Find where the given text appears and provide that cell's center as (x, y) coordinate. 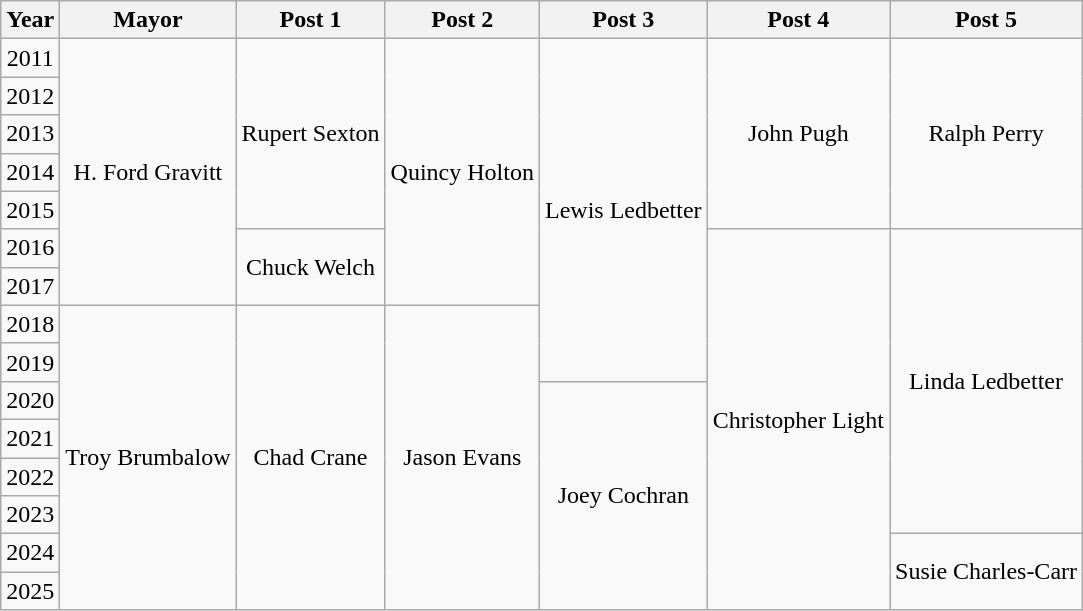
2022 (30, 477)
2020 (30, 400)
2017 (30, 286)
Ralph Perry (986, 134)
Lewis Ledbetter (623, 210)
Quincy Holton (462, 172)
John Pugh (798, 134)
Post 5 (986, 20)
Troy Brumbalow (148, 457)
Joey Cochran (623, 495)
2024 (30, 553)
Jason Evans (462, 457)
2021 (30, 438)
2023 (30, 515)
2011 (30, 58)
2016 (30, 248)
Post 1 (310, 20)
2015 (30, 210)
Post 2 (462, 20)
2013 (30, 134)
Mayor (148, 20)
Chuck Welch (310, 267)
2019 (30, 362)
2018 (30, 324)
2025 (30, 591)
2012 (30, 96)
Year (30, 20)
Post 4 (798, 20)
Chad Crane (310, 457)
2014 (30, 172)
Post 3 (623, 20)
Rupert Sexton (310, 134)
Susie Charles-Carr (986, 572)
Linda Ledbetter (986, 381)
Christopher Light (798, 420)
H. Ford Gravitt (148, 172)
